Return (x, y) of the center of cell containing provided text 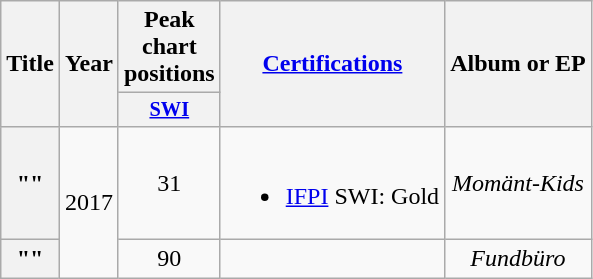
90 (169, 259)
Title (30, 64)
Certifications (332, 64)
2017 (88, 202)
Year (88, 64)
31 (169, 182)
Fundbüro (518, 259)
SWI (169, 110)
Momänt-Kids (518, 182)
Album or EP (518, 64)
IFPI SWI: Gold (332, 182)
Peak chart positions (169, 47)
